Provide the [X, Y] coordinate of the cell's center where the given text is located.  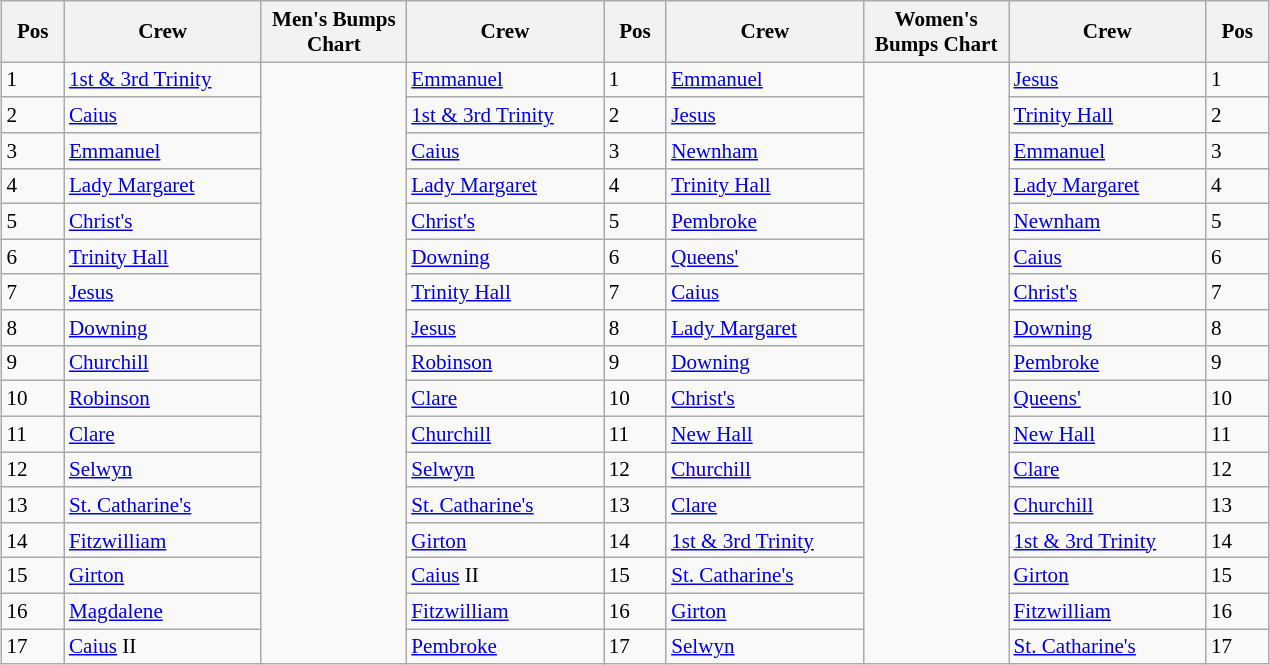
Magdalene [162, 610]
Men's Bumps Chart [334, 32]
Women's Bumps Chart [936, 32]
